Locate the cell with the specified text and output its (x, y) center coordinate. 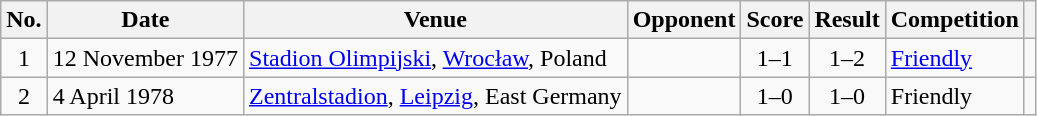
Stadion Olimpijski, Wrocław, Poland (436, 58)
12 November 1977 (145, 58)
Score (775, 20)
1 (24, 58)
Result (847, 20)
Opponent (684, 20)
Competition (954, 20)
Venue (436, 20)
Date (145, 20)
2 (24, 96)
Zentralstadion, Leipzig, East Germany (436, 96)
4 April 1978 (145, 96)
1–2 (847, 58)
1–1 (775, 58)
No. (24, 20)
